Pinpoint the cell where the given text exists, returning its [X, Y] midpoint coordinate. 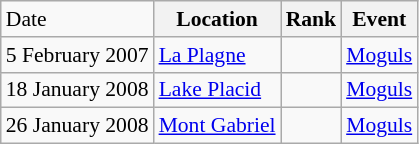
Location [218, 19]
Lake Placid [218, 90]
Date [78, 19]
5 February 2007 [78, 55]
La Plagne [218, 55]
26 January 2008 [78, 126]
Mont Gabriel [218, 126]
18 January 2008 [78, 90]
Rank [312, 19]
Event [379, 19]
